Extract the (x, y) coordinate from the center of the cell holding the provided text.  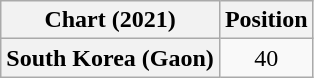
Position (266, 20)
Chart (2021) (110, 20)
South Korea (Gaon) (110, 58)
40 (266, 58)
